Locate the cell with the specified text and output its (x, y) center coordinate. 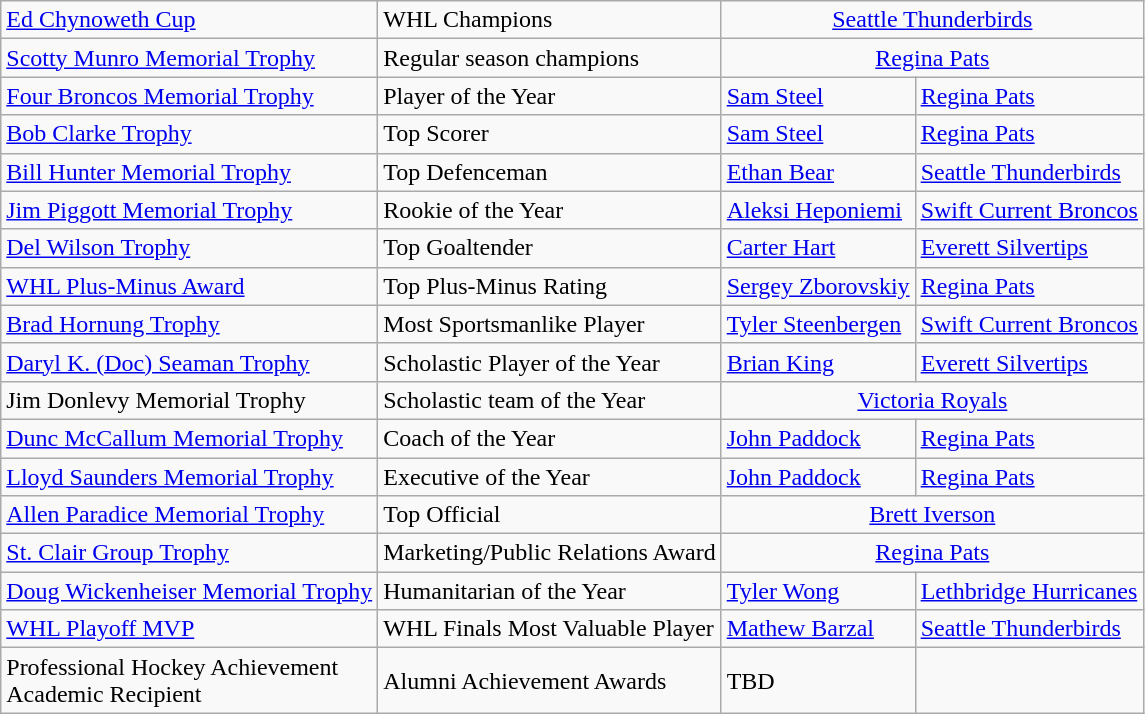
Executive of the Year (550, 477)
Four Broncos Memorial Trophy (190, 96)
Scholastic Player of the Year (550, 362)
Tyler Steenbergen (818, 324)
Scholastic team of the Year (550, 400)
Bill Hunter Memorial Trophy (190, 172)
Most Sportsmanlike Player (550, 324)
Coach of the Year (550, 438)
Ethan Bear (818, 172)
Sergey Zborovskiy (818, 286)
Lethbridge Hurricanes (1029, 591)
WHL Champions (550, 20)
Humanitarian of the Year (550, 591)
Top Official (550, 515)
Marketing/Public Relations Award (550, 553)
WHL Finals Most Valuable Player (550, 629)
Brett Iverson (932, 515)
Jim Donlevy Memorial Trophy (190, 400)
WHL Plus-Minus Award (190, 286)
Del Wilson Trophy (190, 248)
Top Defenceman (550, 172)
Aleksi Heponiemi (818, 210)
Top Scorer (550, 134)
Brad Hornung Trophy (190, 324)
TBD (818, 680)
St. Clair Group Trophy (190, 553)
Player of the Year (550, 96)
Regular season champions (550, 58)
Mathew Barzal (818, 629)
Allen Paradice Memorial Trophy (190, 515)
Victoria Royals (932, 400)
Top Goaltender (550, 248)
Professional Hockey AchievementAcademic Recipient (190, 680)
WHL Playoff MVP (190, 629)
Doug Wickenheiser Memorial Trophy (190, 591)
Tyler Wong (818, 591)
Scotty Munro Memorial Trophy (190, 58)
Dunc McCallum Memorial Trophy (190, 438)
Brian King (818, 362)
Lloyd Saunders Memorial Trophy (190, 477)
Carter Hart (818, 248)
Rookie of the Year (550, 210)
Top Plus-Minus Rating (550, 286)
Ed Chynoweth Cup (190, 20)
Bob Clarke Trophy (190, 134)
Alumni Achievement Awards (550, 680)
Daryl K. (Doc) Seaman Trophy (190, 362)
Jim Piggott Memorial Trophy (190, 210)
